Determine the (x, y) coordinate at the center of the cell enclosing the given text.  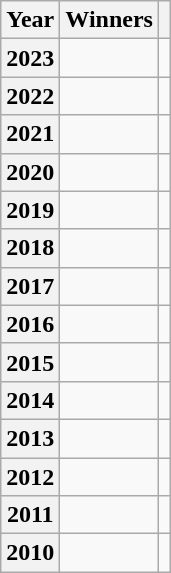
2019 (30, 210)
2016 (30, 324)
Winners (110, 20)
2023 (30, 58)
2021 (30, 134)
Year (30, 20)
2011 (30, 515)
2013 (30, 438)
2015 (30, 362)
2020 (30, 172)
2022 (30, 96)
2018 (30, 248)
2017 (30, 286)
2012 (30, 477)
2010 (30, 553)
2014 (30, 400)
